Capture the cell that displays the provided text and extract its (x, y) central coordinate. 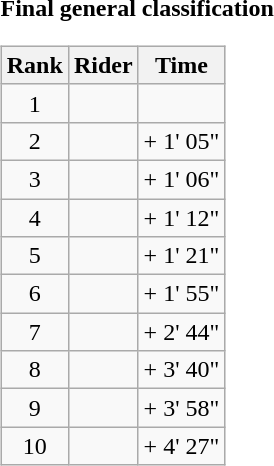
+ 2' 44" (182, 332)
8 (34, 370)
4 (34, 217)
Rider (103, 65)
6 (34, 294)
+ 1' 55" (182, 294)
10 (34, 446)
+ 1' 06" (182, 179)
+ 4' 27" (182, 446)
5 (34, 256)
9 (34, 408)
7 (34, 332)
1 (34, 103)
Rank (34, 65)
3 (34, 179)
+ 3' 58" (182, 408)
2 (34, 141)
+ 3' 40" (182, 370)
Time (182, 65)
+ 1' 12" (182, 217)
+ 1' 05" (182, 141)
+ 1' 21" (182, 256)
